Return the (x, y) coordinate for the center point of the cell that contains the specified text.  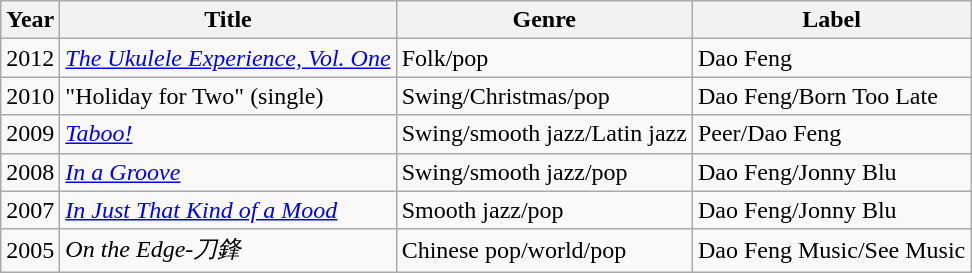
2005 (30, 250)
2007 (30, 210)
Title (228, 20)
Taboo! (228, 134)
In a Groove (228, 172)
2009 (30, 134)
"Holiday for Two" (single) (228, 96)
Dao Feng/Born Too Late (831, 96)
Label (831, 20)
Dao Feng (831, 58)
Swing/smooth jazz/pop (544, 172)
2012 (30, 58)
The Ukulele Experience, Vol. One (228, 58)
On the Edge-刀鋒 (228, 250)
Smooth jazz/pop (544, 210)
Folk/pop (544, 58)
Chinese pop/world/pop (544, 250)
Dao Feng Music/See Music (831, 250)
2010 (30, 96)
2008 (30, 172)
Year (30, 20)
In Just That Kind of a Mood (228, 210)
Swing/smooth jazz/Latin jazz (544, 134)
Peer/Dao Feng (831, 134)
Swing/Christmas/pop (544, 96)
Genre (544, 20)
